Output the [X, Y] coordinate of the center of the cell containing the given text.  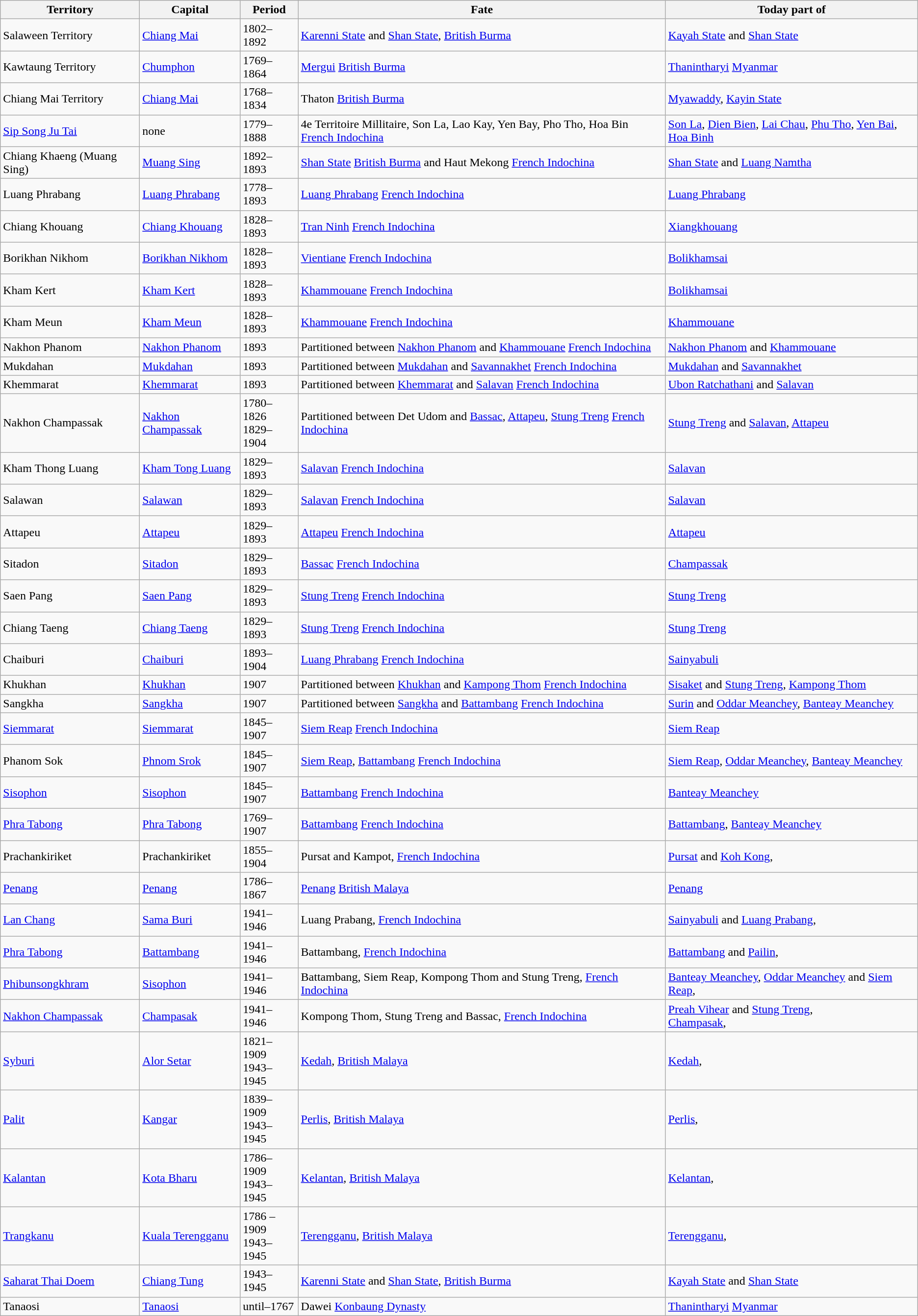
Battambang, French Indochina [482, 952]
Siem Reap, Battambang French Indochina [482, 761]
Battambang [190, 952]
Shan State British Burma and Haut Mekong French Indochina [482, 163]
Nakhon Phanom and Khammouane [791, 347]
Lan Chang [70, 920]
Capital [190, 10]
Territory [70, 10]
Trangkanu [70, 1236]
Champasak [190, 1016]
Kangar [190, 1119]
Kota Bharu [190, 1177]
Period [269, 10]
1821–19091943–1945 [269, 1061]
Champassak [791, 564]
Surin and Oddar Meanchey, Banteay Meanchey [791, 703]
1768–1834 [269, 99]
Ubon Ratchathani and Salavan [791, 385]
Salaween Territory [70, 35]
Partitioned between Nakhon Phanom and Khammouane French Indochina [482, 347]
Kelantan, British Malaya [482, 1177]
Tran Ninh French Indochina [482, 226]
Preah Vihear and Stung Treng, Champasak, [791, 1016]
Kedah, British Malaya [482, 1061]
Kawtaung Territory [70, 67]
Today part of [791, 10]
Partitioned between Khemmarat and Salavan French Indochina [482, 385]
Partitioned between Mukdahan and Savannakhet French Indochina [482, 366]
Battambang, Siem Reap, Kompong Thom and Stung Treng, French Indochina [482, 984]
Terengganu, [791, 1236]
Sainyabuli and Luang Prabang, [791, 920]
Perlis, [791, 1119]
Muang Sing [190, 163]
Kham Tong Luang [190, 469]
Fate [482, 10]
Chumphon [190, 67]
1786–19091943–1945 [269, 1177]
Penang British Malaya [482, 888]
Luang Prabang, French Indochina [482, 920]
1769–1864 [269, 67]
Son La, Dien Bien, Lai Chau, Phu Tho, Yen Bai, Hoa Binh [791, 130]
Battambang, Banteay Meanchey [791, 824]
1943–1945 [269, 1281]
Phibunsongkhram [70, 984]
1893–1904 [269, 660]
Banteay Meanchey [791, 792]
Stung Treng and Salavan, Attapeu [791, 423]
Partitioned between Sangkha and Battambang French Indochina [482, 703]
1778–1893 [269, 194]
until–1767 [269, 1306]
1779–1888 [269, 130]
1786–1867 [269, 888]
Kedah, [791, 1061]
Battambang and Pailin, [791, 952]
Siem Reap [791, 728]
Sip Song Ju Tai [70, 130]
Kuala Terengganu [190, 1236]
Chiang Mai Territory [70, 99]
Shan State and Luang Namtha [791, 163]
Phanom Sok [70, 761]
Saharat Thai Doem [70, 1281]
Kompong Thom, Stung Treng and Bassac, French Indochina [482, 1016]
1802–1892 [269, 35]
1892–1893 [269, 163]
Pursat and Kampot, French Indochina [482, 856]
Banteay Meanchey, Oddar Meanchey and Siem Reap, [791, 984]
Mukdahan and Savannakhet [791, 366]
Sainyabuli [791, 660]
Terengganu, British Malaya [482, 1236]
Partitioned between Khukhan and Kampong Thom French Indochina [482, 685]
1780–18261829–1904 [269, 423]
1855–1904 [269, 856]
4e Territoire Millitaire, Son La, Lao Kay, Yen Bay, Pho Tho, Hoa Bin French Indochina [482, 130]
Chiang Khaeng (Muang Sing) [70, 163]
Bassac French Indochina [482, 564]
Vientiane French Indochina [482, 258]
Phnom Srok [190, 761]
Khammouane [791, 322]
Dawei Konbaung Dynasty [482, 1306]
Syburi [70, 1061]
Kham Thong Luang [70, 469]
Thaton British Burma [482, 99]
none [190, 130]
Chiang Tung [190, 1281]
1769–1907 [269, 824]
Xiangkhouang [791, 226]
Pursat and Koh Kong, [791, 856]
1839–19091943–1945 [269, 1119]
Attapeu French Indochina [482, 532]
Sisaket and Stung Treng, Kampong Thom [791, 685]
Perlis, British Malaya [482, 1119]
Mergui British Burma [482, 67]
Sama Buri [190, 920]
Siem Reap, Oddar Meanchey, Banteay Meanchey [791, 761]
Partitioned between Det Udom and Bassac, Attapeu, Stung Treng French Indochina [482, 423]
Alor Setar [190, 1061]
Palit [70, 1119]
1786 –19091943–1945 [269, 1236]
Myawaddy, Kayin State [791, 99]
Kelantan, [791, 1177]
Kalantan [70, 1177]
Siem Reap French Indochina [482, 728]
